Return [x, y] of the center of cell containing provided text 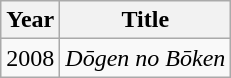
Title [146, 20]
Year [30, 20]
Dōgen no Bōken [146, 58]
2008 [30, 58]
